Search for the cell housing the specified text and yield its [x, y] center coordinate. 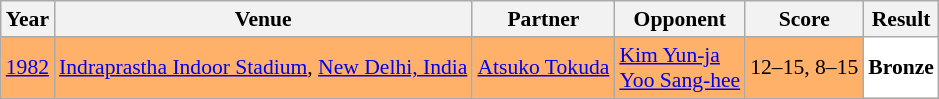
Indraprastha Indoor Stadium, New Delhi, India [263, 68]
Result [901, 19]
Opponent [680, 19]
Bronze [901, 68]
12–15, 8–15 [804, 68]
1982 [28, 68]
Kim Yun-ja Yoo Sang-hee [680, 68]
Venue [263, 19]
Score [804, 19]
Atsuko Tokuda [543, 68]
Year [28, 19]
Partner [543, 19]
